Scan for the cell matching the given text and deliver its [x, y] coordinate at center. 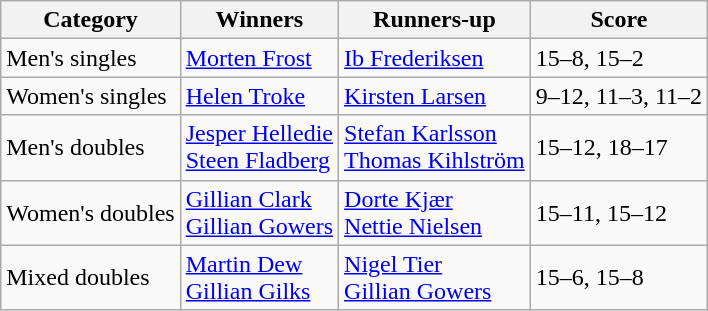
9–12, 11–3, 11–2 [618, 96]
Stefan Karlsson Thomas Kihlström [435, 148]
15–8, 15–2 [618, 58]
Winners [259, 20]
Dorte Kjær Nettie Nielsen [435, 212]
Jesper Helledie Steen Fladberg [259, 148]
Mixed doubles [90, 278]
15–11, 15–12 [618, 212]
Martin Dew Gillian Gilks [259, 278]
15–6, 15–8 [618, 278]
Women's singles [90, 96]
Runners-up [435, 20]
Kirsten Larsen [435, 96]
Men's doubles [90, 148]
Men's singles [90, 58]
Score [618, 20]
Helen Troke [259, 96]
Morten Frost [259, 58]
Nigel Tier Gillian Gowers [435, 278]
Gillian Clark Gillian Gowers [259, 212]
Ib Frederiksen [435, 58]
15–12, 18–17 [618, 148]
Category [90, 20]
Women's doubles [90, 212]
